Identify which cell holds the provided text, then report its [X, Y] central coordinate. 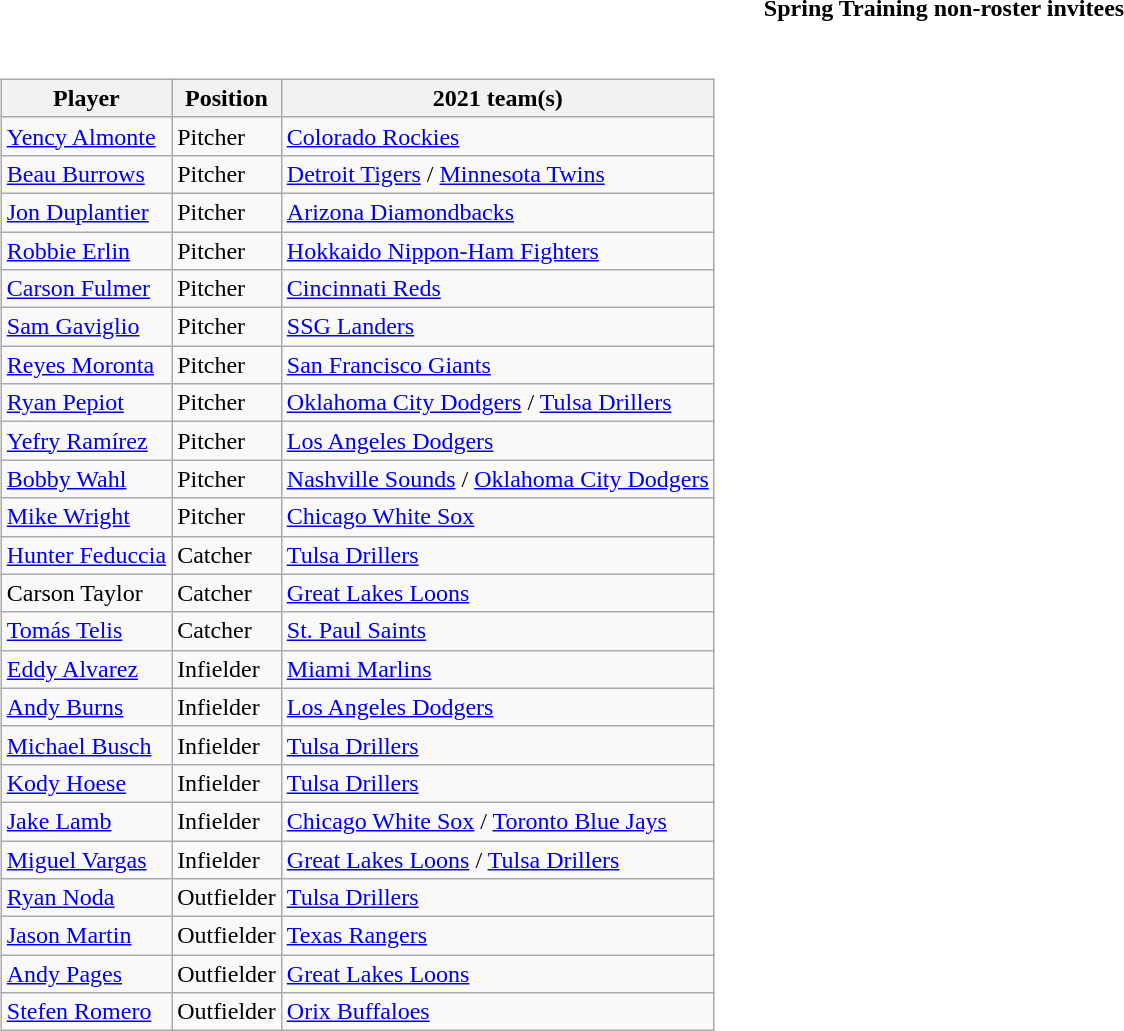
Jason Martin [86, 936]
Carson Taylor [86, 593]
Miami Marlins [498, 669]
Yefry Ramírez [86, 441]
Sam Gaviglio [86, 327]
Kody Hoese [86, 783]
Andy Burns [86, 707]
Eddy Alvarez [86, 669]
Mike Wright [86, 517]
Player [86, 98]
Stefen Romero [86, 1012]
Michael Busch [86, 745]
Orix Buffaloes [498, 1012]
Colorado Rockies [498, 136]
Tomás Telis [86, 631]
Beau Burrows [86, 174]
Chicago White Sox / Toronto Blue Jays [498, 821]
Ryan Noda [86, 898]
Oklahoma City Dodgers / Tulsa Drillers [498, 403]
Texas Rangers [498, 936]
Miguel Vargas [86, 859]
Reyes Moronta [86, 365]
Hunter Feduccia [86, 555]
Robbie Erlin [86, 251]
Hokkaido Nippon-Ham Fighters [498, 251]
Chicago White Sox [498, 517]
Great Lakes Loons / Tulsa Drillers [498, 859]
Yency Almonte [86, 136]
Cincinnati Reds [498, 289]
Position [227, 98]
SSG Landers [498, 327]
Nashville Sounds / Oklahoma City Dodgers [498, 479]
Jake Lamb [86, 821]
St. Paul Saints [498, 631]
San Francisco Giants [498, 365]
Andy Pages [86, 974]
Arizona Diamondbacks [498, 212]
Bobby Wahl [86, 479]
Jon Duplantier [86, 212]
2021 team(s) [498, 98]
Detroit Tigers / Minnesota Twins [498, 174]
Carson Fulmer [86, 289]
Ryan Pepiot [86, 403]
